Output the (x, y) coordinate of the center of the cell containing the given text.  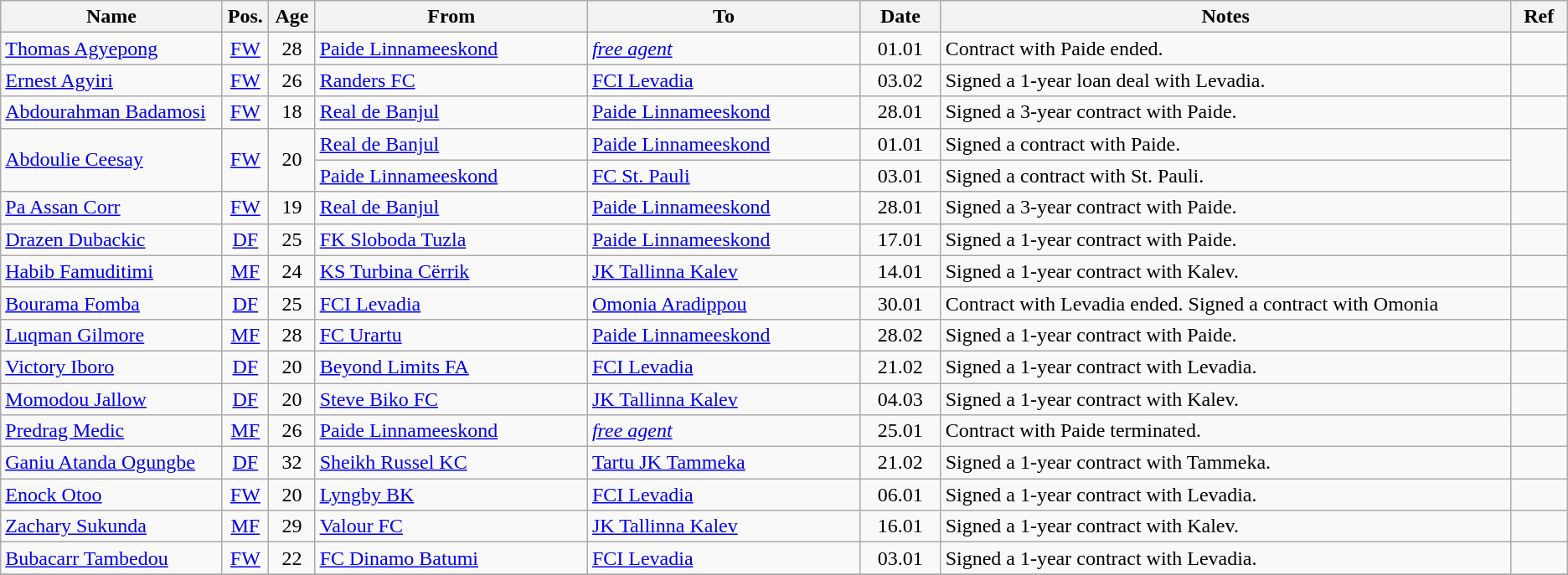
28.02 (900, 335)
Thomas Agyepong (111, 49)
Predrag Medic (111, 431)
Contract with Levadia ended. Signed a contract with Omonia (1225, 303)
Pa Assan Corr (111, 208)
22 (291, 558)
To (724, 17)
Valour FC (451, 526)
17.01 (900, 239)
Victory Iboro (111, 367)
Notes (1225, 17)
16.01 (900, 526)
Steve Biko FC (451, 399)
Contract with Paide terminated. (1225, 431)
Abdoulie Ceesay (111, 160)
Sheikh Russel KC (451, 463)
06.01 (900, 495)
Signed a 1-year loan deal with Levadia. (1225, 80)
Bubacarr Tambedou (111, 558)
Randers FC (451, 80)
Bourama Fomba (111, 303)
Date (900, 17)
Omonia Aradippou (724, 303)
18 (291, 112)
19 (291, 208)
Age (291, 17)
Zachary Sukunda (111, 526)
Ernest Agyiri (111, 80)
Tartu JK Tammeka (724, 463)
Drazen Dubackic (111, 239)
24 (291, 271)
14.01 (900, 271)
KS Turbina Cërrik (451, 271)
Beyond Limits FA (451, 367)
04.03 (900, 399)
29 (291, 526)
Name (111, 17)
Contract with Paide ended. (1225, 49)
03.02 (900, 80)
32 (291, 463)
From (451, 17)
FC Urartu (451, 335)
Momodou Jallow (111, 399)
Habib Famuditimi (111, 271)
Lyngby BK (451, 495)
Luqman Gilmore (111, 335)
Signed a contract with Paide. (1225, 144)
Ref (1539, 17)
FK Sloboda Tuzla (451, 239)
Enock Otoo (111, 495)
FC Dinamo Batumi (451, 558)
25.01 (900, 431)
FC St. Pauli (724, 176)
Abdourahman Badamosi (111, 112)
Signed a contract with St. Pauli. (1225, 176)
Signed a 1-year contract with Tammeka. (1225, 463)
Pos. (245, 17)
30.01 (900, 303)
Ganiu Atanda Ogungbe (111, 463)
